Determine the (X, Y) coordinate at the center of the cell enclosing the given text.  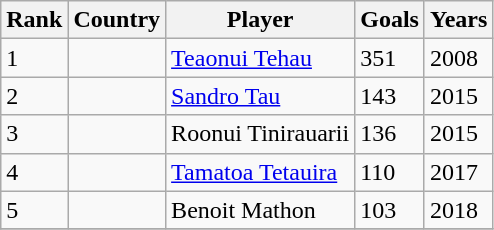
Benoit Mathon (260, 210)
4 (34, 172)
143 (390, 96)
351 (390, 58)
Country (117, 20)
2017 (458, 172)
Roonui Tinirauarii (260, 134)
Tamatoa Tetauira (260, 172)
1 (34, 58)
Sandro Tau (260, 96)
Years (458, 20)
3 (34, 134)
Teaonui Tehau (260, 58)
2008 (458, 58)
Player (260, 20)
2018 (458, 210)
Goals (390, 20)
136 (390, 134)
103 (390, 210)
110 (390, 172)
2 (34, 96)
5 (34, 210)
Rank (34, 20)
